Search for the cell housing the specified text and yield its [x, y] center coordinate. 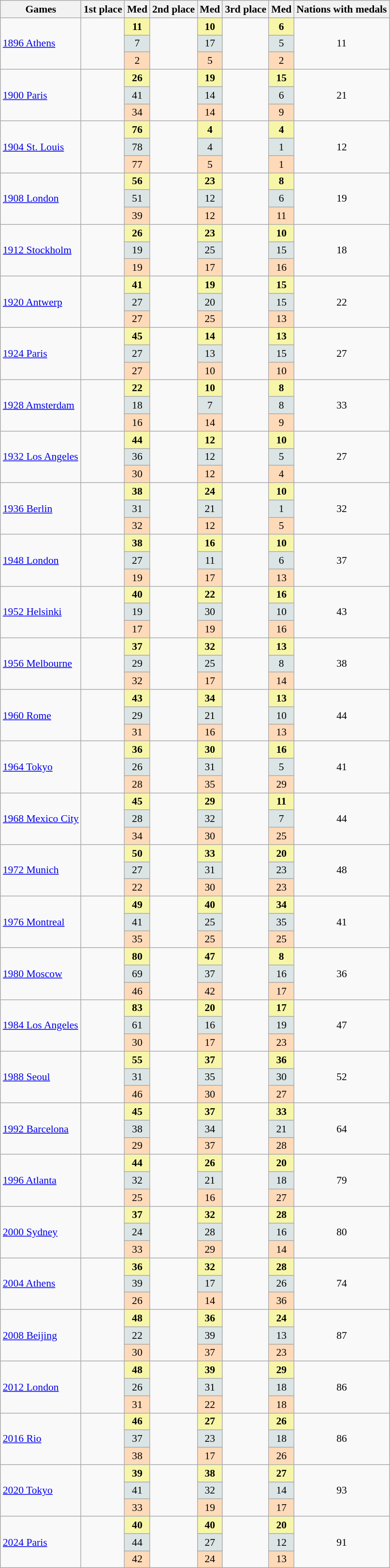
1928 Amsterdam [41, 405]
51 [137, 199]
83 [137, 1008]
93 [341, 1490]
1996 Atlanta [41, 1181]
1984 Los Angeles [41, 1025]
76 [137, 130]
78 [137, 147]
1976 Montreal [41, 923]
1972 Munich [41, 870]
1920 Antwerp [41, 302]
2012 London [41, 1388]
91 [341, 1542]
1st place [103, 9]
1932 Los Angeles [41, 457]
55 [137, 1060]
1900 Paris [41, 96]
50 [137, 853]
2008 Beijing [41, 1335]
1988 Seoul [41, 1077]
1912 Stockholm [41, 250]
Nations with medals [341, 9]
1904 St. Louis [41, 147]
79 [341, 1181]
2016 Rio [41, 1439]
52 [341, 1077]
64 [341, 1128]
77 [137, 164]
1956 Melbourne [41, 663]
69 [137, 974]
61 [137, 1026]
56 [137, 181]
1908 London [41, 198]
1924 Paris [41, 354]
1964 Tokyo [41, 767]
2nd place [173, 9]
1968 Mexico City [41, 819]
87 [341, 1335]
2024 Paris [41, 1542]
2020 Tokyo [41, 1490]
1992 Barcelona [41, 1128]
2000 Sydney [41, 1232]
1936 Berlin [41, 509]
1948 London [41, 561]
Games [41, 9]
1960 Rome [41, 716]
2004 Athens [41, 1284]
1896 Athens [41, 44]
1952 Helsinki [41, 612]
74 [341, 1284]
49 [137, 905]
3rd place [246, 9]
1980 Moscow [41, 974]
